Identify which cell holds the provided text, then report its (X, Y) central coordinate. 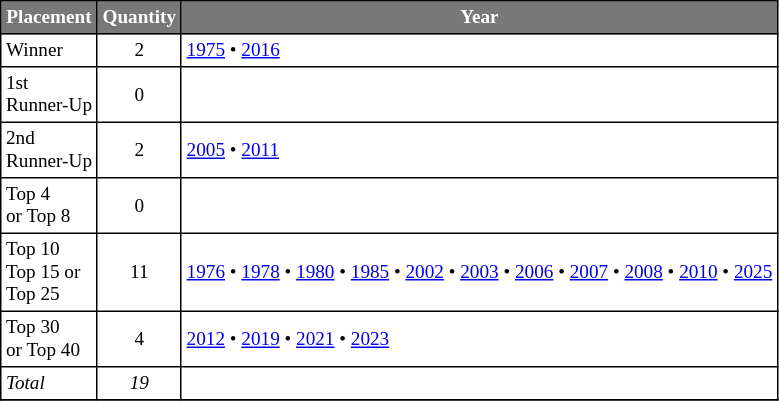
1976 • 1978 • 1980 • 1985 • 2002 • 2003 • 2006 • 2007 • 2008 • 2010 • 2025 (479, 272)
2005 • 2011 (479, 150)
2012 • 2019 • 2021 • 2023 (479, 339)
1975 • 2016 (479, 50)
Winner (49, 50)
Total (49, 384)
4 (139, 339)
11 (139, 272)
2ndRunner-Up (49, 150)
Quantity (139, 18)
Placement (49, 18)
Year (479, 18)
Top 30or Top 40 (49, 339)
Top 10 Top 15 or Top 25 (49, 272)
Top 4or Top 8 (49, 206)
1stRunner-Up (49, 95)
19 (139, 384)
